Scan for the cell matching the given text and deliver its [X, Y] coordinate at center. 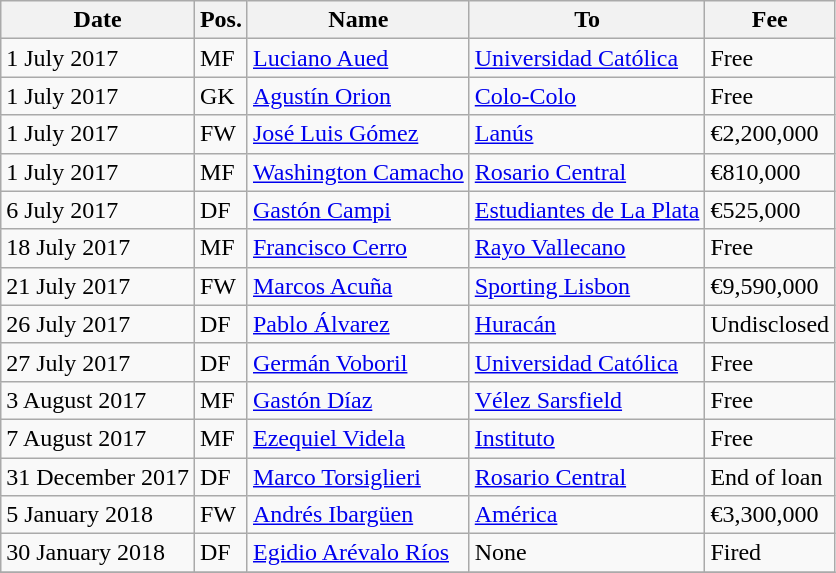
Rayo Vallecano [587, 248]
Marcos Acuña [358, 286]
Sporting Lisbon [587, 286]
21 July 2017 [98, 286]
Egidio Arévalo Ríos [358, 553]
Fired [770, 553]
Instituto [587, 438]
Pablo Álvarez [358, 324]
To [587, 20]
5 January 2018 [98, 515]
31 December 2017 [98, 477]
Huracán [587, 324]
3 August 2017 [98, 400]
Name [358, 20]
GK [220, 96]
€810,000 [770, 172]
Estudiantes de La Plata [587, 210]
€2,200,000 [770, 134]
7 August 2017 [98, 438]
Undisclosed [770, 324]
Fee [770, 20]
Andrés Ibargüen [358, 515]
Germán Voboril [358, 362]
30 January 2018 [98, 553]
18 July 2017 [98, 248]
Marco Torsiglieri [358, 477]
6 July 2017 [98, 210]
27 July 2017 [98, 362]
Vélez Sarsfield [587, 400]
€9,590,000 [770, 286]
América [587, 515]
€525,000 [770, 210]
Pos. [220, 20]
Washington Camacho [358, 172]
Ezequiel Videla [358, 438]
Luciano Aued [358, 58]
End of loan [770, 477]
Lanús [587, 134]
Francisco Cerro [358, 248]
None [587, 553]
€3,300,000 [770, 515]
José Luis Gómez [358, 134]
Colo-Colo [587, 96]
Gastón Díaz [358, 400]
Gastón Campi [358, 210]
Date [98, 20]
Agustín Orion [358, 96]
26 July 2017 [98, 324]
